For the text-containing cell, return its midpoint in [x, y] coordinate format. 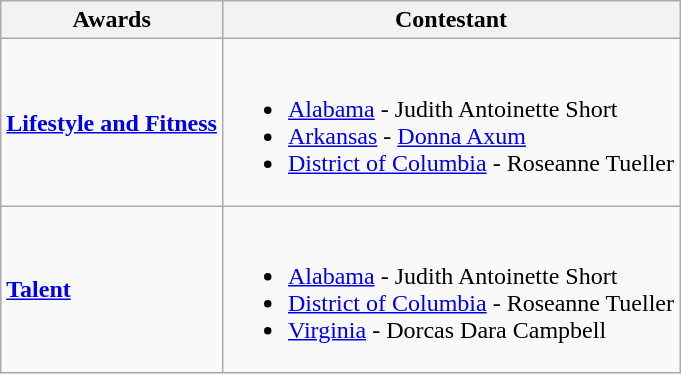
Awards [112, 20]
Talent [112, 290]
Alabama - Judith Antoinette Short District of Columbia - Roseanne Tueller Virginia - Dorcas Dara Campbell [450, 290]
Lifestyle and Fitness [112, 122]
Contestant [450, 20]
Alabama - Judith Antoinette Short Arkansas - Donna Axum District of Columbia - Roseanne Tueller [450, 122]
